Determine the (x, y) coordinate at the center of the cell enclosing the given text.  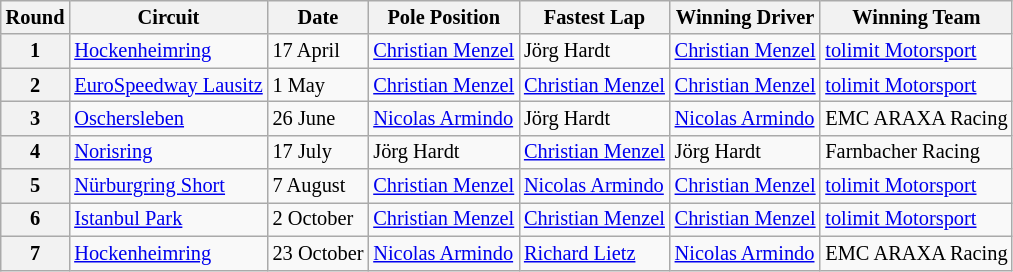
Round (36, 17)
Fastest Lap (594, 17)
26 June (318, 118)
Istanbul Park (168, 219)
Winning Driver (746, 17)
EuroSpeedway Lausitz (168, 85)
4 (36, 152)
2 (36, 85)
3 (36, 118)
Winning Team (916, 17)
23 October (318, 253)
Oschersleben (168, 118)
Date (318, 17)
17 April (318, 51)
Richard Lietz (594, 253)
5 (36, 186)
1 (36, 51)
2 October (318, 219)
Norisring (168, 152)
7 August (318, 186)
Circuit (168, 17)
6 (36, 219)
1 May (318, 85)
Farnbacher Racing (916, 152)
Nürburgring Short (168, 186)
7 (36, 253)
Pole Position (444, 17)
17 July (318, 152)
